Provide the [x, y] coordinate of the cell's center where the given text is located.  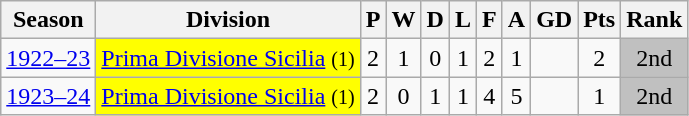
Pts [600, 20]
Season [48, 20]
A [516, 20]
P [373, 20]
Division [228, 20]
D [435, 20]
GD [554, 20]
L [462, 20]
1923–24 [48, 96]
Rank [654, 20]
4 [489, 96]
F [489, 20]
5 [516, 96]
W [404, 20]
1922–23 [48, 58]
